Detect which cell encompasses the target text, then output its (x, y) center coordinate. 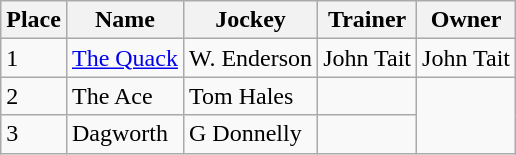
Trainer (368, 20)
Tom Hales (250, 96)
G Donnelly (250, 134)
The Quack (124, 58)
Name (124, 20)
Place (34, 20)
2 (34, 96)
Dagworth (124, 134)
The Ace (124, 96)
Owner (466, 20)
Jockey (250, 20)
1 (34, 58)
3 (34, 134)
W. Enderson (250, 58)
